Scan for the cell matching the given text and deliver its (x, y) coordinate at center. 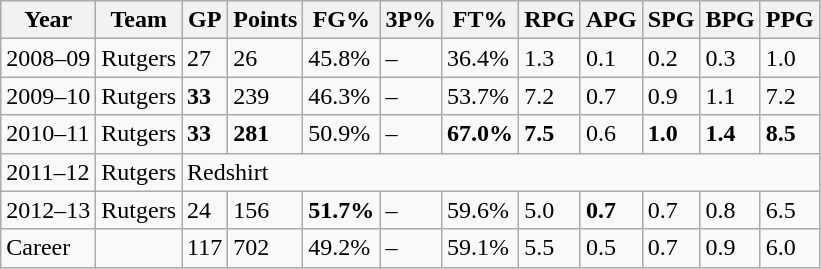
36.4% (480, 58)
0.3 (730, 58)
2008–09 (48, 58)
Career (48, 248)
26 (266, 58)
5.0 (550, 210)
27 (205, 58)
2011–12 (48, 172)
FG% (342, 20)
PPG (790, 20)
0.6 (611, 134)
51.7% (342, 210)
APG (611, 20)
SPG (671, 20)
FT% (480, 20)
50.9% (342, 134)
Team (139, 20)
Points (266, 20)
46.3% (342, 96)
Year (48, 20)
0.2 (671, 58)
RPG (550, 20)
45.8% (342, 58)
24 (205, 210)
8.5 (790, 134)
GP (205, 20)
7.5 (550, 134)
67.0% (480, 134)
5.5 (550, 248)
117 (205, 248)
2009–10 (48, 96)
1.3 (550, 58)
53.7% (480, 96)
702 (266, 248)
Redshirt (501, 172)
3P% (411, 20)
6.0 (790, 248)
1.1 (730, 96)
1.4 (730, 134)
BPG (730, 20)
281 (266, 134)
239 (266, 96)
0.1 (611, 58)
2012–13 (48, 210)
0.8 (730, 210)
6.5 (790, 210)
49.2% (342, 248)
0.5 (611, 248)
2010–11 (48, 134)
59.6% (480, 210)
59.1% (480, 248)
156 (266, 210)
